Output the (X, Y) coordinate of the center of the cell containing the given text.  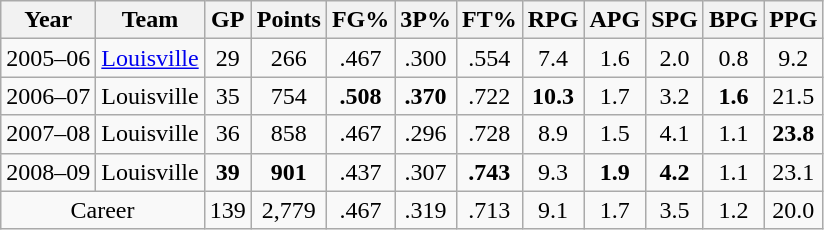
Points (288, 20)
3.2 (675, 96)
.370 (426, 96)
754 (288, 96)
.728 (489, 134)
.319 (426, 210)
20.0 (794, 210)
10.3 (553, 96)
3P% (426, 20)
2007–08 (48, 134)
39 (228, 172)
.554 (489, 58)
1.2 (733, 210)
4.1 (675, 134)
Team (150, 20)
23.8 (794, 134)
GP (228, 20)
FG% (360, 20)
9.1 (553, 210)
7.4 (553, 58)
139 (228, 210)
.713 (489, 210)
1.5 (615, 134)
.300 (426, 58)
APG (615, 20)
8.9 (553, 134)
858 (288, 134)
PPG (794, 20)
2.0 (675, 58)
23.1 (794, 172)
.743 (489, 172)
9.2 (794, 58)
21.5 (794, 96)
.508 (360, 96)
RPG (553, 20)
2005–06 (48, 58)
266 (288, 58)
Career (102, 210)
Year (48, 20)
0.8 (733, 58)
.296 (426, 134)
.722 (489, 96)
1.9 (615, 172)
3.5 (675, 210)
4.2 (675, 172)
.307 (426, 172)
FT% (489, 20)
29 (228, 58)
901 (288, 172)
36 (228, 134)
2006–07 (48, 96)
35 (228, 96)
9.3 (553, 172)
SPG (675, 20)
2,779 (288, 210)
BPG (733, 20)
.437 (360, 172)
2008–09 (48, 172)
